Capture the cell that displays the provided text and extract its [X, Y] central coordinate. 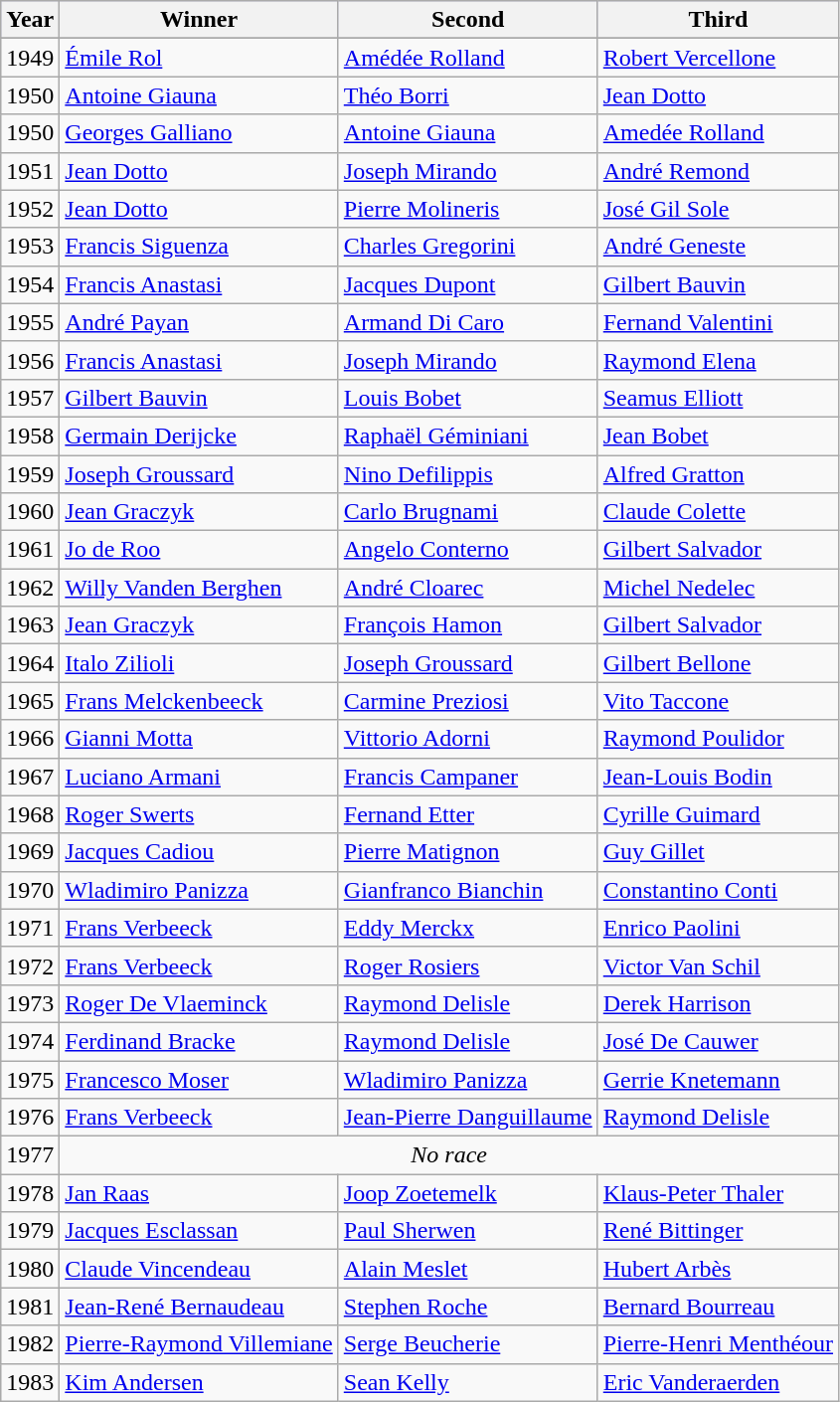
Théo Borri [467, 95]
Jan Raas [199, 1193]
1977 [30, 1155]
Jean-René Bernaudeau [199, 1307]
Angelo Conterno [467, 550]
Serge Beucherie [467, 1344]
Jacques Dupont [467, 284]
Second [467, 20]
Alain Meslet [467, 1269]
Pierre-Raymond Villemiane [199, 1344]
Vito Taccone [718, 701]
Bernard Bourreau [718, 1307]
Constantino Conti [718, 890]
Amedée Rolland [718, 133]
1971 [30, 928]
Roger Rosiers [467, 965]
Luciano Armani [199, 777]
Claude Colette [718, 512]
Pierre Molineris [467, 209]
Fernand Valentini [718, 322]
Francis Campaner [467, 777]
1955 [30, 322]
Seamus Elliott [718, 398]
1953 [30, 247]
Jacques Esclassan [199, 1231]
Francesco Moser [199, 1079]
Fernand Etter [467, 814]
1952 [30, 209]
Gilbert Bellone [718, 663]
Louis Bobet [467, 398]
Jean-Louis Bodin [718, 777]
1965 [30, 701]
1972 [30, 965]
1963 [30, 625]
André Cloarec [467, 588]
1964 [30, 663]
Roger De Vlaeminck [199, 1003]
Kim Andersen [199, 1382]
Pierre Matignon [467, 852]
1967 [30, 777]
Raphaël Géminiani [467, 436]
Roger Swerts [199, 814]
François Hamon [467, 625]
Raymond Poulidor [718, 739]
1983 [30, 1382]
Gerrie Knetemann [718, 1079]
André Geneste [718, 247]
Ferdinand Bracke [199, 1041]
1981 [30, 1307]
Germain Derijcke [199, 436]
Willy Vanden Berghen [199, 588]
1982 [30, 1344]
1980 [30, 1269]
Enrico Paolini [718, 928]
Sean Kelly [467, 1382]
Jacques Cadiou [199, 852]
1974 [30, 1041]
1976 [30, 1118]
No race [449, 1155]
Claude Vincendeau [199, 1269]
Émile Rol [199, 58]
1970 [30, 890]
Robert Vercellone [718, 58]
Michel Nedelec [718, 588]
Amédée Rolland [467, 58]
Jean-Pierre Danguillaume [467, 1118]
Paul Sherwen [467, 1231]
Alfred Gratton [718, 474]
1962 [30, 588]
Raymond Elena [718, 360]
Guy Gillet [718, 852]
André Payan [199, 322]
1979 [30, 1231]
1968 [30, 814]
Frans Melckenbeeck [199, 701]
1949 [30, 58]
Winner [199, 20]
Stephen Roche [467, 1307]
Third [718, 20]
1961 [30, 550]
1969 [30, 852]
Jo de Roo [199, 550]
1954 [30, 284]
Georges Galliano [199, 133]
Francis Siguenza [199, 247]
1966 [30, 739]
Gianfranco Bianchin [467, 890]
Klaus-Peter Thaler [718, 1193]
Derek Harrison [718, 1003]
1960 [30, 512]
José Gil Sole [718, 209]
1951 [30, 171]
1957 [30, 398]
1973 [30, 1003]
Armand Di Caro [467, 322]
Victor Van Schil [718, 965]
Charles Gregorini [467, 247]
Joop Zoetemelk [467, 1193]
1978 [30, 1193]
Jean Bobet [718, 436]
Year [30, 20]
Hubert Arbès [718, 1269]
Eddy Merckx [467, 928]
André Remond [718, 171]
Nino Defilippis [467, 474]
1958 [30, 436]
Pierre-Henri Menthéour [718, 1344]
René Bittinger [718, 1231]
Cyrille Guimard [718, 814]
Eric Vanderaerden [718, 1382]
José De Cauwer [718, 1041]
1959 [30, 474]
Vittorio Adorni [467, 739]
Carlo Brugnami [467, 512]
1956 [30, 360]
1975 [30, 1079]
Gianni Motta [199, 739]
Carmine Preziosi [467, 701]
Italo Zilioli [199, 663]
